Return (X, Y) of the center of cell containing provided text 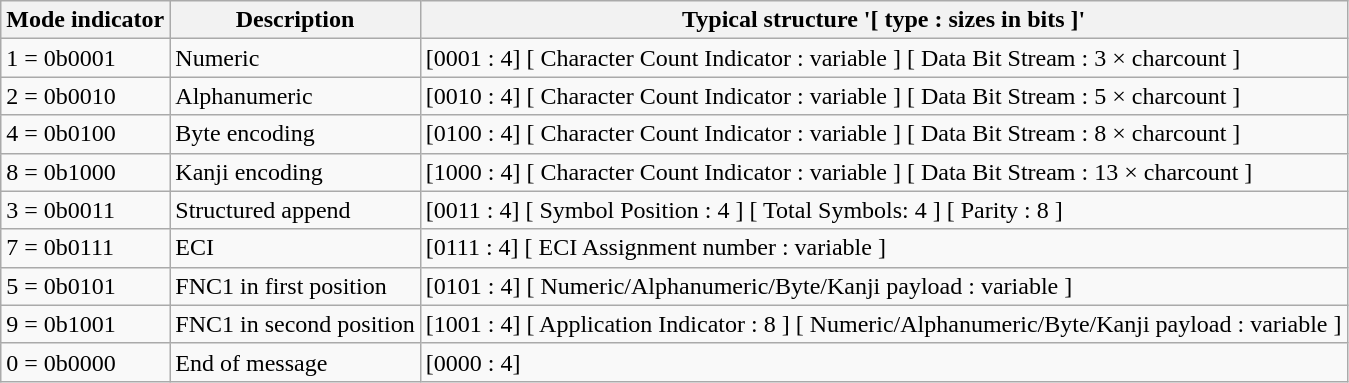
5 = 0b0101 (86, 286)
Numeric (295, 58)
[1000 : 4] [ Character Count Indicator : variable ] [ Data Bit Stream : 13 × charcount ] (884, 172)
FNC1 in first position (295, 286)
Byte encoding (295, 134)
Structured append (295, 210)
[0100 : 4] [ Character Count Indicator : variable ] [ Data Bit Stream : 8 × charcount ] (884, 134)
8 = 0b1000 (86, 172)
Typical structure '[ type : sizes in bits ]' (884, 20)
0 = 0b0000 (86, 362)
1 = 0b0001 (86, 58)
End of message (295, 362)
ECI (295, 248)
7 = 0b0111 (86, 248)
3 = 0b0011 (86, 210)
4 = 0b0100 (86, 134)
Kanji encoding (295, 172)
Description (295, 20)
[0010 : 4] [ Character Count Indicator : variable ] [ Data Bit Stream : 5 × charcount ] (884, 96)
[0111 : 4] [ ECI Assignment number : variable ] (884, 248)
Mode indicator (86, 20)
FNC1 in second position (295, 324)
[0000 : 4] (884, 362)
2 = 0b0010 (86, 96)
Alphanumeric (295, 96)
9 = 0b1001 (86, 324)
[0011 : 4] [ Symbol Position : 4 ] [ Total Symbols: 4 ] [ Parity : 8 ] (884, 210)
[1001 : 4] [ Application Indicator : 8 ] [ Numeric/Alphanumeric/Byte/Kanji payload : variable ] (884, 324)
[0101 : 4] [ Numeric/Alphanumeric/Byte/Kanji payload : variable ] (884, 286)
[0001 : 4] [ Character Count Indicator : variable ] [ Data Bit Stream : 3 × charcount ] (884, 58)
